Search for the cell housing the specified text and yield its [x, y] center coordinate. 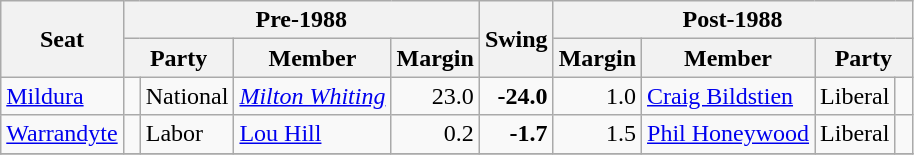
Lou Hill [312, 134]
Labor [187, 134]
Seat [62, 39]
National [187, 96]
Craig Bildstien [728, 96]
-1.7 [516, 134]
23.0 [435, 96]
Swing [516, 39]
Mildura [62, 96]
Post-1988 [732, 20]
1.0 [597, 96]
1.5 [597, 134]
Warrandyte [62, 134]
-24.0 [516, 96]
Pre-1988 [301, 20]
0.2 [435, 134]
Phil Honeywood [728, 134]
Milton Whiting [312, 96]
